Locate the cell with the specified text and output its (X, Y) center coordinate. 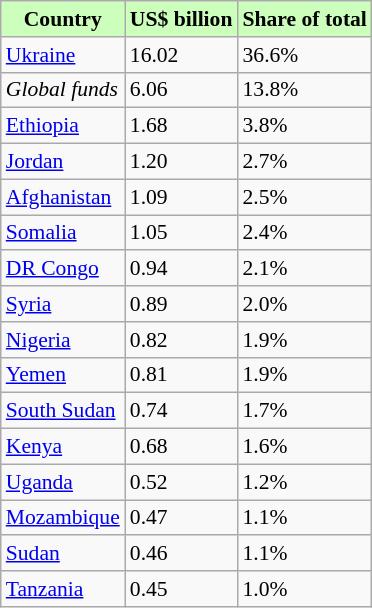
Jordan (63, 162)
US$ billion (182, 19)
Share of total (304, 19)
0.81 (182, 375)
1.05 (182, 233)
1.6% (304, 447)
Ethiopia (63, 126)
1.0% (304, 589)
Country (63, 19)
Nigeria (63, 340)
Sudan (63, 554)
Somalia (63, 233)
2.7% (304, 162)
0.47 (182, 518)
6.06 (182, 90)
Mozambique (63, 518)
0.74 (182, 411)
0.82 (182, 340)
1.20 (182, 162)
2.1% (304, 269)
Syria (63, 304)
1.68 (182, 126)
0.89 (182, 304)
0.45 (182, 589)
Global funds (63, 90)
2.4% (304, 233)
Ukraine (63, 55)
1.2% (304, 482)
1.09 (182, 197)
Afghanistan (63, 197)
Uganda (63, 482)
DR Congo (63, 269)
Yemen (63, 375)
13.8% (304, 90)
0.46 (182, 554)
0.94 (182, 269)
36.6% (304, 55)
South Sudan (63, 411)
Kenya (63, 447)
3.8% (304, 126)
0.52 (182, 482)
1.7% (304, 411)
2.0% (304, 304)
Tanzania (63, 589)
2.5% (304, 197)
16.02 (182, 55)
0.68 (182, 447)
